Find where the given text appears and provide that cell's center as (X, Y) coordinate. 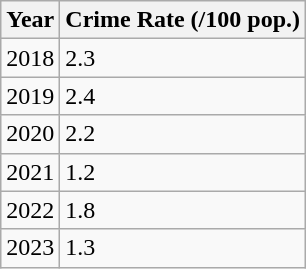
2023 (30, 248)
2021 (30, 172)
1.8 (183, 210)
2022 (30, 210)
2018 (30, 58)
2.2 (183, 134)
2020 (30, 134)
Year (30, 20)
1.2 (183, 172)
1.3 (183, 248)
2019 (30, 96)
Crime Rate (/100 pop.) (183, 20)
2.4 (183, 96)
2.3 (183, 58)
